Capture the cell that displays the provided text and extract its [x, y] central coordinate. 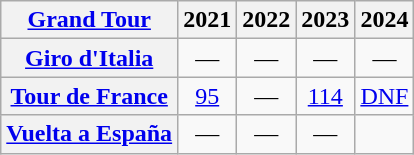
2023 [326, 20]
95 [208, 96]
Tour de France [90, 96]
Vuelta a España [90, 134]
2021 [208, 20]
2022 [266, 20]
2024 [384, 20]
Giro d'Italia [90, 58]
DNF [384, 96]
114 [326, 96]
Grand Tour [90, 20]
